Pinpoint the cell where the given text exists, returning its [X, Y] midpoint coordinate. 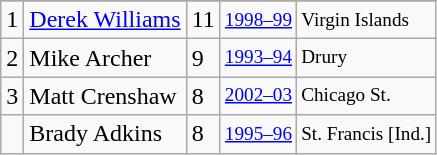
Derek Williams [105, 20]
11 [203, 20]
3 [12, 96]
Brady Adkins [105, 134]
Chicago St. [366, 96]
Drury [366, 58]
1 [12, 20]
9 [203, 58]
St. Francis [Ind.] [366, 134]
1995–96 [258, 134]
Mike Archer [105, 58]
1998–99 [258, 20]
Virgin Islands [366, 20]
1993–94 [258, 58]
2 [12, 58]
2002–03 [258, 96]
Matt Crenshaw [105, 96]
